Find where the given text appears and provide that cell's center as [X, Y] coordinate. 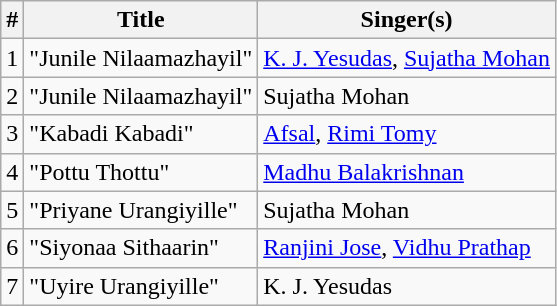
2 [12, 96]
Madhu Balakrishnan [407, 172]
1 [12, 58]
"Uyire Urangiyille" [141, 286]
# [12, 20]
7 [12, 286]
"Pottu Thottu" [141, 172]
Title [141, 20]
Singer(s) [407, 20]
K. J. Yesudas, Sujatha Mohan [407, 58]
Ranjini Jose, Vidhu Prathap [407, 248]
"Siyonaa Sithaarin" [141, 248]
4 [12, 172]
5 [12, 210]
K. J. Yesudas [407, 286]
"Priyane Urangiyille" [141, 210]
Afsal, Rimi Tomy [407, 134]
3 [12, 134]
6 [12, 248]
"Kabadi Kabadi" [141, 134]
